Determine the [X, Y] coordinate at the center of the cell enclosing the given text.  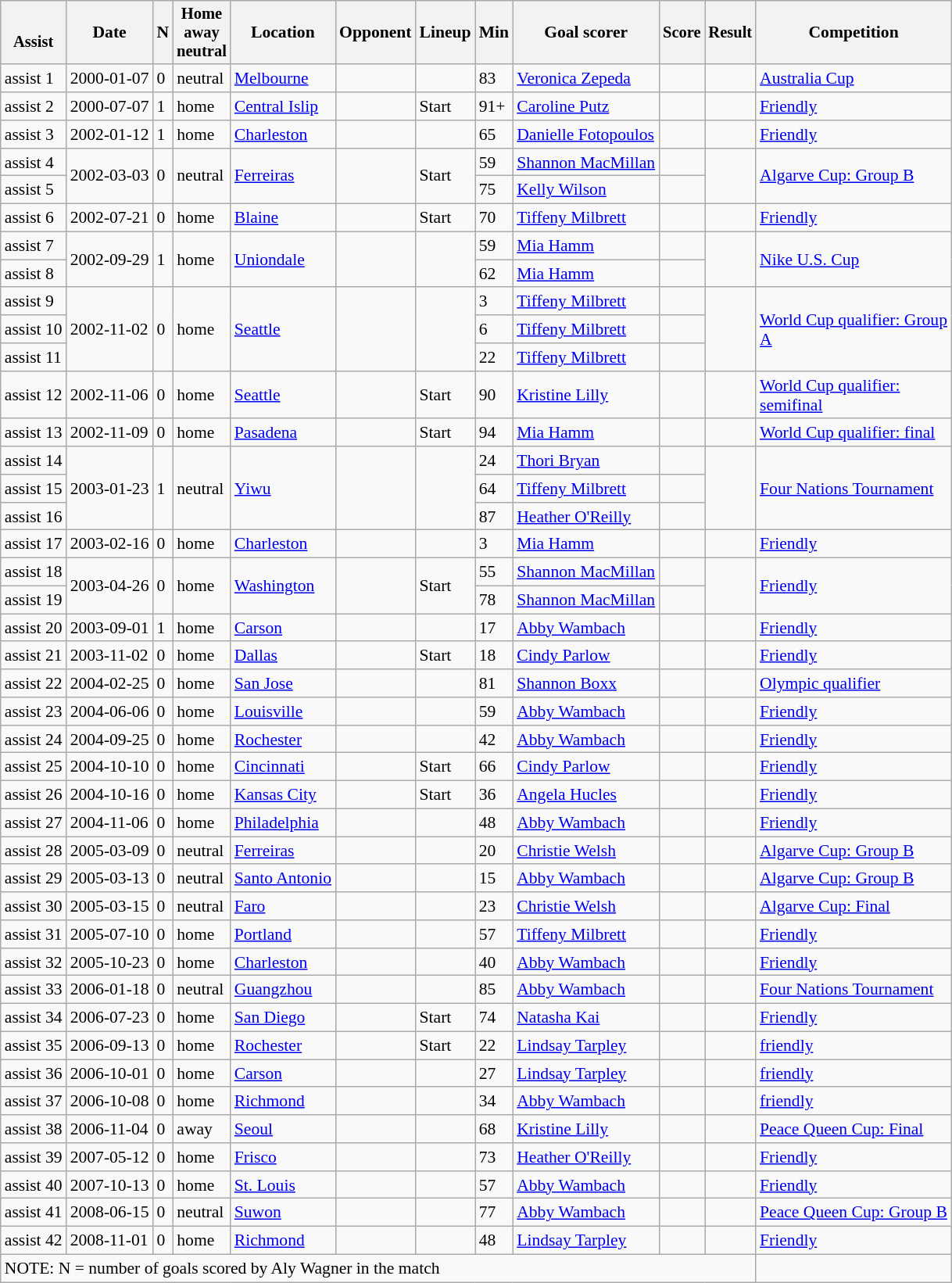
assist 2 [34, 106]
2003-09-01 [109, 628]
Suwon [283, 1213]
Guangzhou [283, 990]
San Diego [283, 1018]
Kansas City [283, 795]
24 [494, 461]
Peace Queen Cup: Final [854, 1129]
15 [494, 879]
2002-07-21 [109, 218]
World Cup qualifier: semifinal [854, 396]
N [163, 33]
Yiwu [283, 488]
Goal scorer [586, 33]
Dallas [283, 656]
2000-07-07 [109, 106]
2006-09-13 [109, 1046]
2005-10-23 [109, 962]
assist 24 [34, 740]
Australia Cup [854, 79]
74 [494, 1018]
2006-07-23 [109, 1018]
Faro [283, 906]
assist 20 [34, 628]
27 [494, 1073]
assist 19 [34, 600]
2007-05-12 [109, 1157]
Homeawayneutral [202, 33]
World Cup qualifier: final [854, 433]
2007-10-13 [109, 1185]
2002-01-12 [109, 134]
2004-10-10 [109, 767]
assist 29 [34, 879]
Danielle Fotopoulos [586, 134]
64 [494, 489]
6 [494, 329]
assist 10 [34, 329]
77 [494, 1213]
91+ [494, 106]
94 [494, 433]
assist 30 [34, 906]
Assist [34, 33]
assist 26 [34, 795]
assist 34 [34, 1018]
2004-02-25 [109, 683]
Kelly Wilson [586, 190]
assist 38 [34, 1129]
Louisville [283, 711]
Philadelphia [283, 823]
2006-01-18 [109, 990]
assist 41 [34, 1213]
2003-04-26 [109, 586]
Opponent [375, 33]
assist 15 [34, 489]
90 [494, 396]
83 [494, 79]
assist 21 [34, 656]
Min [494, 33]
assist 7 [34, 246]
81 [494, 683]
Score [682, 33]
Algarve Cup: Final [854, 906]
2004-10-16 [109, 795]
36 [494, 795]
assist 25 [34, 767]
2005-03-15 [109, 906]
2004-11-06 [109, 823]
Competition [854, 33]
Cincinnati [283, 767]
2006-11-04 [109, 1129]
NOTE: N = number of goals scored by Aly Wagner in the match [378, 1269]
2000-01-07 [109, 79]
2005-03-13 [109, 879]
Melbourne [283, 79]
assist 14 [34, 461]
Portland [283, 934]
Lineup [446, 33]
85 [494, 990]
assist 27 [34, 823]
75 [494, 190]
55 [494, 572]
assist 4 [34, 163]
Central Islip [283, 106]
2002-03-03 [109, 177]
78 [494, 600]
assist 28 [34, 851]
2002-09-29 [109, 260]
assist 16 [34, 517]
70 [494, 218]
2004-09-25 [109, 740]
62 [494, 274]
42 [494, 740]
assist 23 [34, 711]
Santo Antonio [283, 879]
assist 11 [34, 357]
87 [494, 517]
20 [494, 851]
San Jose [283, 683]
assist 37 [34, 1102]
73 [494, 1157]
17 [494, 628]
World Cup qualifier: Group A [854, 330]
2006-10-01 [109, 1073]
Angela Hucles [586, 795]
Thori Bryan [586, 461]
68 [494, 1129]
65 [494, 134]
2005-07-10 [109, 934]
assist 12 [34, 396]
assist 36 [34, 1073]
18 [494, 656]
Blaine [283, 218]
Pasadena [283, 433]
assist 39 [34, 1157]
Shannon Boxx [586, 683]
Location [283, 33]
Olympic qualifier [854, 683]
Nike U.S. Cup [854, 260]
2003-11-02 [109, 656]
Uniondale [283, 260]
2008-11-01 [109, 1241]
Veronica Zepeda [586, 79]
2002-11-09 [109, 433]
assist 8 [34, 274]
assist 40 [34, 1185]
assist 18 [34, 572]
66 [494, 767]
2003-02-16 [109, 544]
assist 33 [34, 990]
assist 32 [34, 962]
assist 35 [34, 1046]
assist 22 [34, 683]
assist 3 [34, 134]
assist 17 [34, 544]
2002-11-06 [109, 396]
23 [494, 906]
assist 42 [34, 1241]
Caroline Putz [586, 106]
2002-11-02 [109, 330]
away [202, 1129]
St. Louis [283, 1185]
assist 13 [34, 433]
Frisco [283, 1157]
assist 1 [34, 79]
assist 9 [34, 302]
2006-10-08 [109, 1102]
assist 31 [34, 934]
34 [494, 1102]
Date [109, 33]
Peace Queen Cup: Group B [854, 1213]
assist 5 [34, 190]
2008-06-15 [109, 1213]
Natasha Kai [586, 1018]
2005-03-09 [109, 851]
2003-01-23 [109, 488]
Result [731, 33]
2004-06-06 [109, 711]
40 [494, 962]
Seoul [283, 1129]
assist 6 [34, 218]
Washington [283, 586]
